Locate the cell with the specified text and output its [x, y] center coordinate. 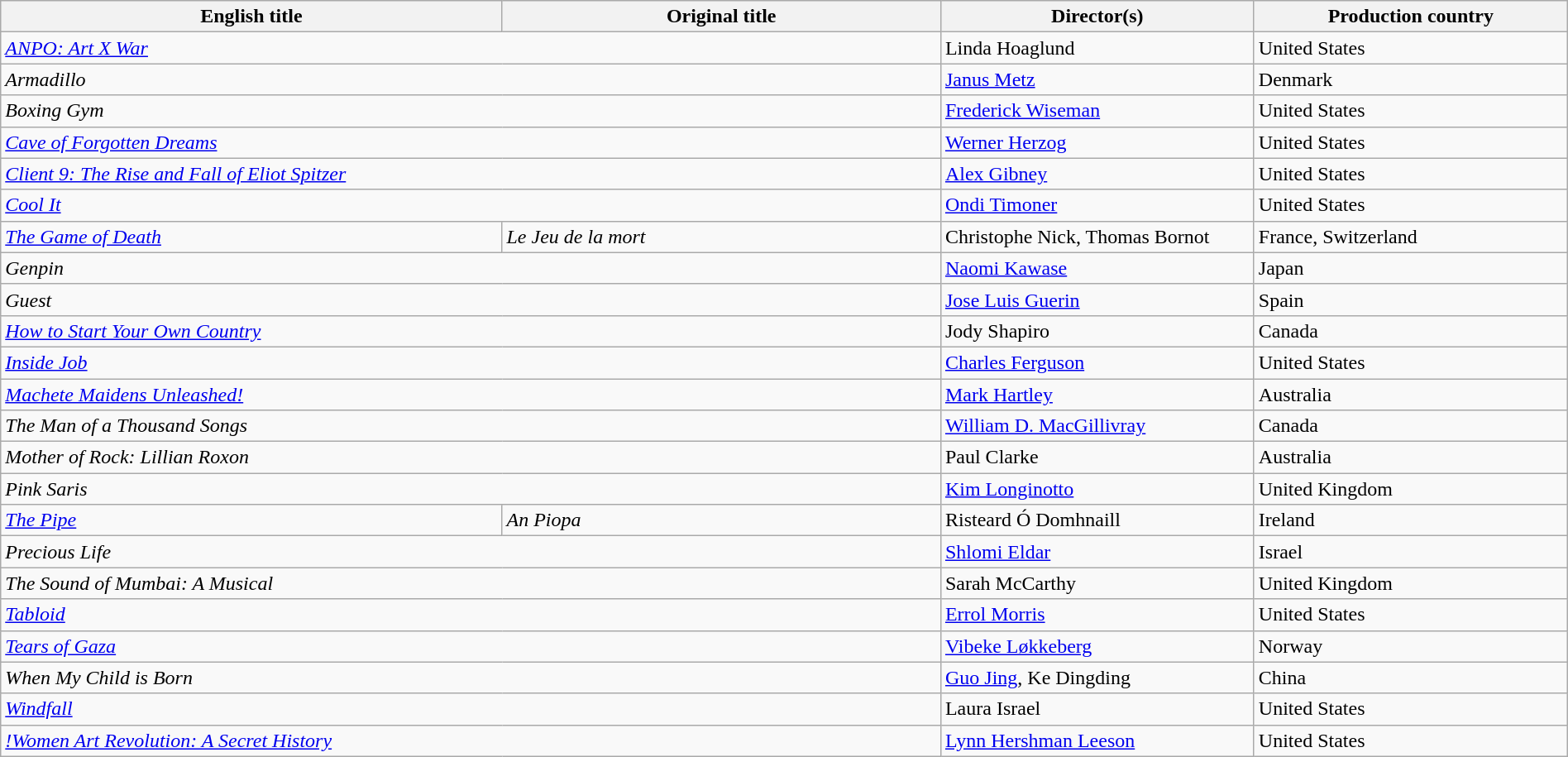
The Sound of Mumbai: A Musical [471, 583]
The Man of a Thousand Songs [471, 426]
Jody Shapiro [1097, 331]
Ondi Timoner [1097, 205]
Linda Hoaglund [1097, 48]
Client 9: The Rise and Fall of Eliot Spitzer [471, 174]
Mark Hartley [1097, 395]
ANPO: Art X War [471, 48]
Christophe Nick, Thomas Bornot [1097, 237]
Tabloid [471, 615]
An Piopa [721, 520]
Laura Israel [1097, 709]
Windfall [471, 709]
Guo Jing, Ke Dingding [1097, 678]
!Women Art Revolution: A Secret History [471, 740]
Kim Longinotto [1097, 489]
Le Jeu de la mort [721, 237]
Genpin [471, 268]
Spain [1411, 299]
Frederick Wiseman [1097, 111]
China [1411, 678]
France, Switzerland [1411, 237]
Pink Saris [471, 489]
Jose Luis Guerin [1097, 299]
Guest [471, 299]
Naomi Kawase [1097, 268]
William D. MacGillivray [1097, 426]
Inside Job [471, 362]
Denmark [1411, 79]
Tears of Gaza [471, 646]
How to Start Your Own Country [471, 331]
Paul Clarke [1097, 458]
When My Child is Born [471, 678]
Janus Metz [1097, 79]
The Game of Death [251, 237]
Ireland [1411, 520]
Original title [721, 17]
Israel [1411, 552]
Sarah McCarthy [1097, 583]
Mother of Rock: Lillian Roxon [471, 458]
Norway [1411, 646]
Charles Ferguson [1097, 362]
Director(s) [1097, 17]
Cave of Forgotten Dreams [471, 142]
Shlomi Eldar [1097, 552]
Lynn Hershman Leeson [1097, 740]
Vibeke Løkkeberg [1097, 646]
Boxing Gym [471, 111]
The Pipe [251, 520]
Precious Life [471, 552]
Cool It [471, 205]
Errol Morris [1097, 615]
Armadillo [471, 79]
Machete Maidens Unleashed! [471, 395]
Werner Herzog [1097, 142]
Production country [1411, 17]
English title [251, 17]
Japan [1411, 268]
Risteard Ó Domhnaill [1097, 520]
Alex Gibney [1097, 174]
